Pinpoint the cell where the given text exists, returning its [x, y] midpoint coordinate. 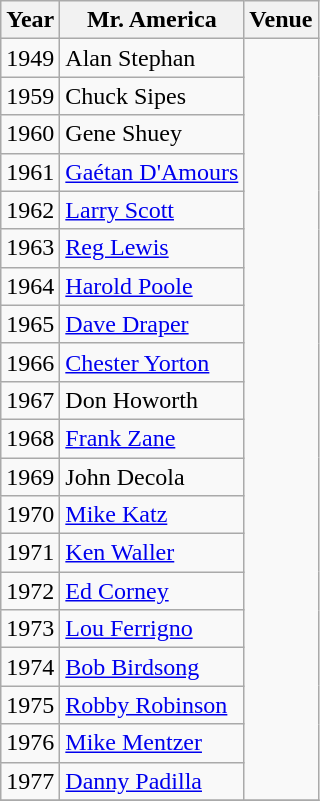
1976 [30, 743]
Lou Ferrigno [152, 629]
Don Howorth [152, 400]
Bob Birdsong [152, 667]
1969 [30, 477]
1965 [30, 324]
Reg Lewis [152, 248]
Gaétan D'Amours [152, 172]
Mike Mentzer [152, 743]
1971 [30, 553]
1972 [30, 591]
1973 [30, 629]
1975 [30, 705]
Ed Corney [152, 591]
1962 [30, 210]
1968 [30, 438]
Harold Poole [152, 286]
1966 [30, 362]
Ken Waller [152, 553]
1960 [30, 134]
Dave Draper [152, 324]
Year [30, 20]
1964 [30, 286]
Venue [281, 20]
John Decola [152, 477]
1949 [30, 58]
Danny Padilla [152, 781]
1963 [30, 248]
Chuck Sipes [152, 96]
1974 [30, 667]
Robby Robinson [152, 705]
Gene Shuey [152, 134]
Mike Katz [152, 515]
Chester Yorton [152, 362]
1977 [30, 781]
Frank Zane [152, 438]
Mr. America [152, 20]
Larry Scott [152, 210]
1961 [30, 172]
1970 [30, 515]
1967 [30, 400]
Alan Stephan [152, 58]
1959 [30, 96]
